Detect which cell encompasses the target text, then output its (x, y) center coordinate. 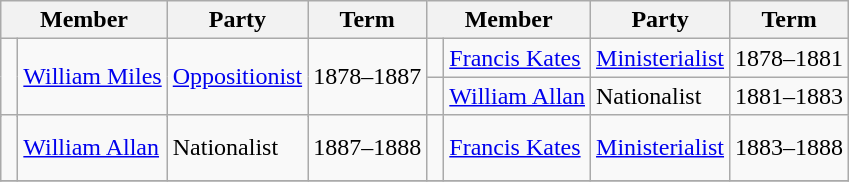
1878–1881 (790, 58)
1883–1888 (790, 148)
Oppositionist (237, 77)
1878–1887 (368, 77)
William Miles (92, 77)
1887–1888 (368, 148)
1881–1883 (790, 96)
